Identify which cell holds the provided text, then report its (x, y) central coordinate. 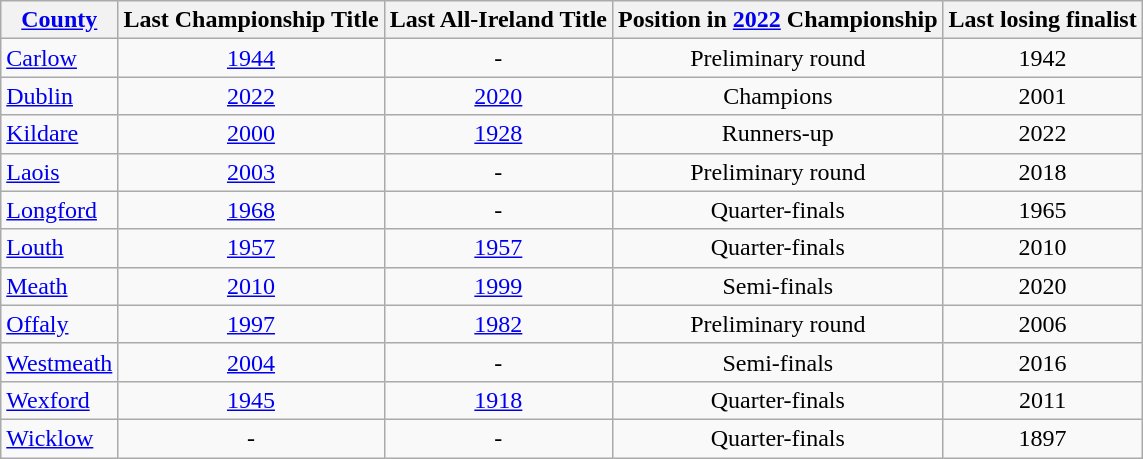
2003 (251, 172)
2000 (251, 134)
Position in 2022 Championship (778, 20)
Wicklow (60, 438)
1897 (1042, 438)
Last Championship Title (251, 20)
Westmeath (60, 362)
2018 (1042, 172)
1945 (251, 400)
1999 (498, 286)
2006 (1042, 324)
Last losing finalist (1042, 20)
1928 (498, 134)
1982 (498, 324)
Last All-Ireland Title (498, 20)
2011 (1042, 400)
2001 (1042, 96)
1968 (251, 210)
Laois (60, 172)
Wexford (60, 400)
Longford (60, 210)
2016 (1042, 362)
Kildare (60, 134)
1944 (251, 58)
2004 (251, 362)
Dublin (60, 96)
Louth (60, 248)
County (60, 20)
Offaly (60, 324)
Meath (60, 286)
Runners-up (778, 134)
1965 (1042, 210)
Carlow (60, 58)
Champions (778, 96)
1942 (1042, 58)
1918 (498, 400)
1997 (251, 324)
